Determine the [x, y] coordinate at the center of the cell enclosing the given text.  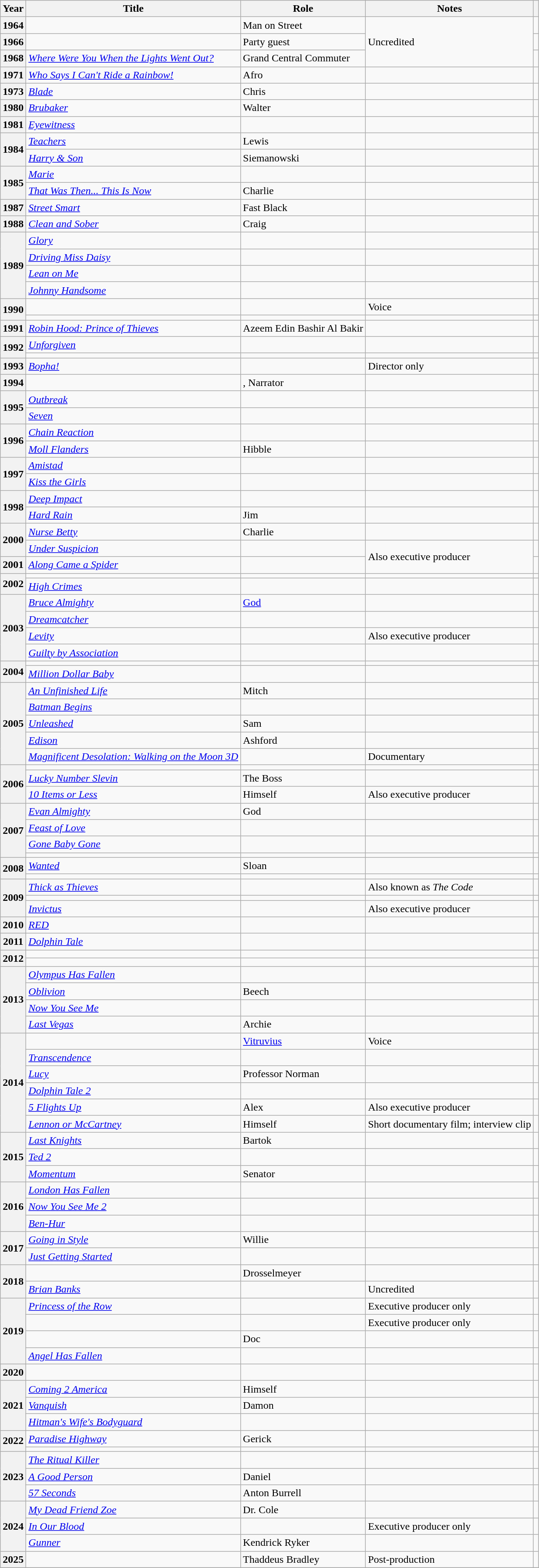
2018 [13, 1281]
2009 [13, 897]
Chris [303, 91]
Party guest [303, 42]
Seven [133, 416]
The Boss [303, 778]
Harry & Son [133, 158]
Drosselmeyer [303, 1273]
Daniel [303, 1477]
Bartok [303, 1140]
1981 [13, 124]
Momentum [133, 1174]
Levity [133, 636]
1973 [13, 91]
1980 [13, 108]
Lennon or McCartney [133, 1124]
Last Vegas [133, 1024]
1988 [13, 224]
Year [13, 9]
Dolphin Tale 2 [133, 1091]
An Unfinished Life [133, 691]
2025 [13, 1559]
Post-production [450, 1559]
Sloan [303, 866]
Lucy [133, 1074]
Documentary [450, 757]
Teachers [133, 141]
2022 [13, 1440]
Oblivion [133, 991]
Senator [303, 1174]
Afro [303, 75]
Lewis [303, 141]
High Crimes [133, 586]
Willie [303, 1240]
Damon [303, 1405]
Johnny Handsome [133, 290]
Man on Street [303, 25]
2021 [13, 1405]
5 Flights Up [133, 1107]
1990 [13, 309]
2013 [13, 1000]
2011 [13, 942]
Dreamcatcher [133, 619]
Nurse Betty [133, 532]
Unforgiven [133, 345]
Bopha! [133, 366]
Blade [133, 91]
2014 [13, 1082]
Clean and Sober [133, 224]
1989 [13, 265]
2007 [13, 830]
Olympus Has Fallen [133, 975]
Now You See Me [133, 1008]
Unleashed [133, 724]
57 Seconds [133, 1493]
Notes [450, 9]
My Dead Friend Zoe [133, 1510]
Edison [133, 740]
Guilty by Association [133, 652]
2010 [13, 925]
Chain Reaction [133, 432]
Dr. Cole [303, 1510]
Gone Baby Gone [133, 844]
Who Says I Can't Ride a Rainbow! [133, 75]
2004 [13, 671]
Azeem Edin Bashir Al Bakir [303, 328]
Doc [303, 1339]
2015 [13, 1157]
London Has Fallen [133, 1190]
Fast Black [303, 208]
Thaddeus Bradley [303, 1559]
2001 [13, 565]
1993 [13, 366]
Street Smart [133, 208]
Alex [303, 1107]
Vitruvius [303, 1041]
Brubaker [133, 108]
2020 [13, 1372]
Now You See Me 2 [133, 1207]
1991 [13, 328]
Ashford [303, 740]
Princess of the Row [133, 1306]
2012 [13, 958]
1998 [13, 507]
Short documentary film; interview clip [450, 1124]
Robin Hood: Prince of Thieves [133, 328]
Million Dollar Baby [133, 674]
Marie [133, 174]
Lucky Number Slevin [133, 778]
Title [133, 9]
10 Items or Less [133, 795]
Paradise Highway [133, 1438]
2005 [13, 724]
Sam [303, 724]
Angel Has Fallen [133, 1356]
Amistad [133, 466]
2024 [13, 1526]
Along Came a Spider [133, 565]
1984 [13, 149]
Role [303, 9]
Invictus [133, 908]
2008 [13, 868]
Lean on Me [133, 274]
Where Were You When the Lights Went Out? [133, 58]
Evan Almighty [133, 811]
Dolphin Tale [133, 942]
Gerick [303, 1438]
Director only [450, 366]
2023 [13, 1477]
1971 [13, 75]
1987 [13, 208]
Archie [303, 1024]
2019 [13, 1331]
Glory [133, 241]
Jim [303, 515]
Batman Begins [133, 707]
Bruce Almighty [133, 603]
Going in Style [133, 1240]
Just Getting Started [133, 1256]
Vanquish [133, 1405]
2016 [13, 1207]
Eyewitness [133, 124]
Also known as The Code [450, 887]
RED [133, 925]
Kiss the Girls [133, 482]
Brian Banks [133, 1289]
1995 [13, 407]
Thick as Thieves [133, 887]
Anton Burrell [303, 1493]
Siemanowski [303, 158]
Beech [303, 991]
Feast of Love [133, 828]
Craig [303, 224]
Grand Central Commuter [303, 58]
The Ritual Killer [133, 1460]
1992 [13, 347]
That Was Then... This Is Now [133, 191]
In Our Blood [133, 1526]
2017 [13, 1248]
2000 [13, 540]
Professor Norman [303, 1074]
Magnificent Desolation: Walking on the Moon 3D [133, 757]
Transcendence [133, 1058]
1996 [13, 440]
Ben-Hur [133, 1223]
Mitch [303, 691]
1968 [13, 58]
Driving Miss Daisy [133, 257]
Walter [303, 108]
Under Suspicion [133, 548]
1985 [13, 182]
Deep Impact [133, 499]
Hard Rain [133, 515]
Outbreak [133, 399]
A Good Person [133, 1477]
1994 [13, 383]
Moll Flanders [133, 449]
2003 [13, 628]
Ted 2 [133, 1157]
Hibble [303, 449]
Kendrick Ryker [303, 1543]
Hitman's Wife's Bodyguard [133, 1422]
1964 [13, 25]
Gunner [133, 1543]
2002 [13, 584]
Last Knights [133, 1140]
1966 [13, 42]
1997 [13, 474]
Wanted [133, 866]
, Narrator [303, 383]
2006 [13, 784]
Coming 2 America [133, 1389]
